Search for the cell housing the specified text and yield its [X, Y] center coordinate. 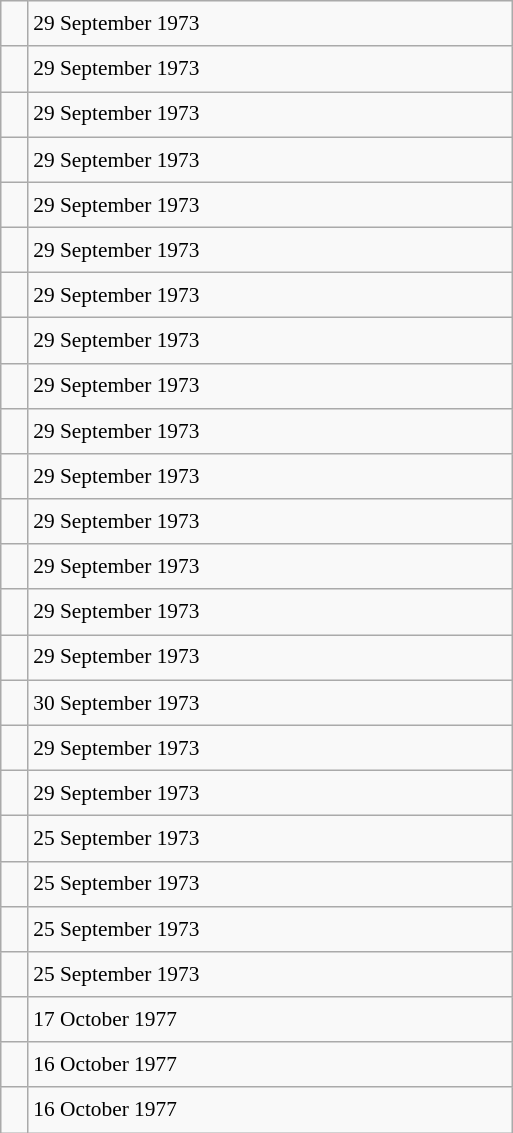
30 September 1973 [270, 702]
17 October 1977 [270, 1020]
